Pinpoint the cell where the given text exists, returning its [x, y] midpoint coordinate. 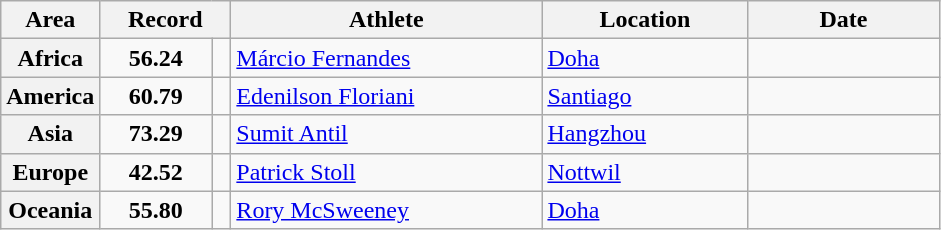
Oceania [50, 210]
Record [166, 20]
Athlete [386, 20]
Date [844, 20]
Location [645, 20]
Edenilson Floriani [386, 96]
Asia [50, 134]
42.52 [156, 172]
Márcio Fernandes [386, 58]
60.79 [156, 96]
Santiago [645, 96]
Patrick Stoll [386, 172]
Hangzhou [645, 134]
73.29 [156, 134]
Africa [50, 58]
Rory McSweeney [386, 210]
Area [50, 20]
Sumit Antil [386, 134]
55.80 [156, 210]
56.24 [156, 58]
Europe [50, 172]
Nottwil [645, 172]
America [50, 96]
